Return (X, Y) of the center of cell containing provided text 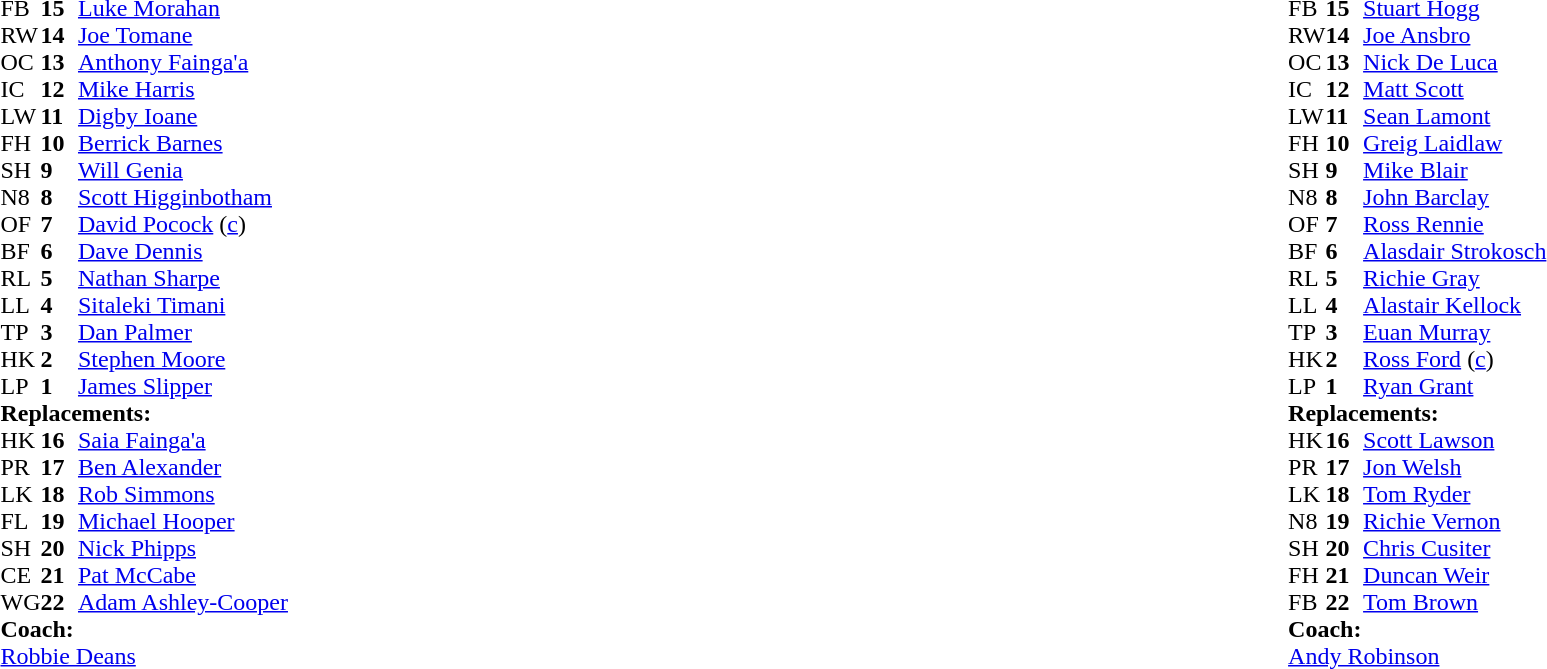
Nick De Luca (1454, 62)
FB (1307, 602)
Dave Dennis (183, 252)
Michael Hooper (183, 522)
Alastair Kellock (1454, 306)
Nick Phipps (183, 548)
WG (20, 602)
Stephen Moore (183, 360)
Scott Lawson (1454, 440)
Robbie Deans (144, 656)
Ross Rennie (1454, 224)
Andy Robinson (1417, 656)
Sean Lamont (1454, 116)
Tom Ryder (1454, 494)
Rob Simmons (183, 494)
Digby Ioane (183, 116)
David Pocock (c) (183, 224)
Ben Alexander (183, 468)
Sitaleki Timani (183, 306)
Euan Murray (1454, 332)
Scott Higginbotham (183, 198)
Ryan Grant (1454, 386)
Jon Welsh (1454, 468)
Anthony Fainga'a (183, 62)
Alasdair Strokosch (1454, 252)
Mike Harris (183, 90)
Berrick Barnes (183, 144)
Joe Tomane (183, 36)
Ross Ford (c) (1454, 360)
Greig Laidlaw (1454, 144)
Matt Scott (1454, 90)
John Barclay (1454, 198)
Mike Blair (1454, 170)
Will Genia (183, 170)
Dan Palmer (183, 332)
Richie Vernon (1454, 522)
Chris Cusiter (1454, 548)
Adam Ashley-Cooper (183, 602)
Richie Gray (1454, 278)
James Slipper (183, 386)
Nathan Sharpe (183, 278)
Joe Ansbro (1454, 36)
CE (20, 576)
FL (20, 522)
Duncan Weir (1454, 576)
Pat McCabe (183, 576)
Tom Brown (1454, 602)
Saia Fainga'a (183, 440)
